Search for the cell housing the specified text and yield its (X, Y) center coordinate. 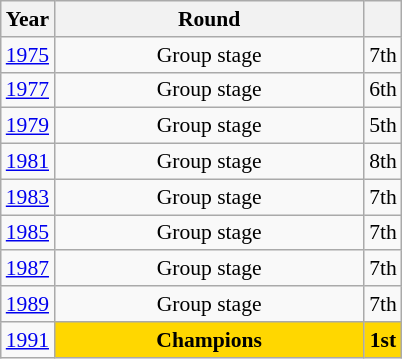
5th (383, 126)
Champions (209, 340)
8th (383, 162)
1st (383, 340)
Year (28, 19)
1977 (28, 90)
1991 (28, 340)
6th (383, 90)
1985 (28, 233)
1983 (28, 197)
1989 (28, 304)
1979 (28, 126)
Round (209, 19)
1981 (28, 162)
1975 (28, 55)
1987 (28, 269)
